Return [X, Y] of the center of cell containing provided text 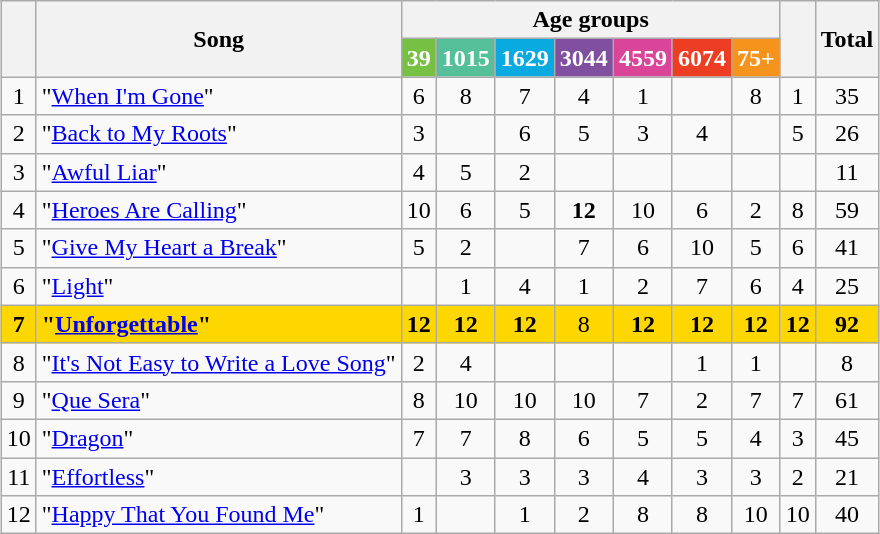
6074 [702, 58]
"Effortless" [218, 477]
61 [847, 400]
21 [847, 477]
39 [418, 58]
Song [218, 39]
59 [847, 210]
35 [847, 96]
Age groups [590, 20]
9 [18, 400]
92 [847, 324]
4559 [642, 58]
"Awful Liar" [218, 172]
"Light" [218, 286]
1629 [524, 58]
3044 [584, 58]
"Give My Heart a Break" [218, 248]
45 [847, 438]
"When I'm Gone" [218, 96]
75+ [756, 58]
"Back to My Roots" [218, 134]
"Happy That You Found Me" [218, 515]
26 [847, 134]
Total [847, 39]
"It's Not Easy to Write a Love Song" [218, 362]
"Unforgettable" [218, 324]
"Heroes Are Calling" [218, 210]
40 [847, 515]
25 [847, 286]
1015 [466, 58]
41 [847, 248]
"Dragon" [218, 438]
"Que Sera" [218, 400]
